For the text-containing cell, return its midpoint in (X, Y) coordinate format. 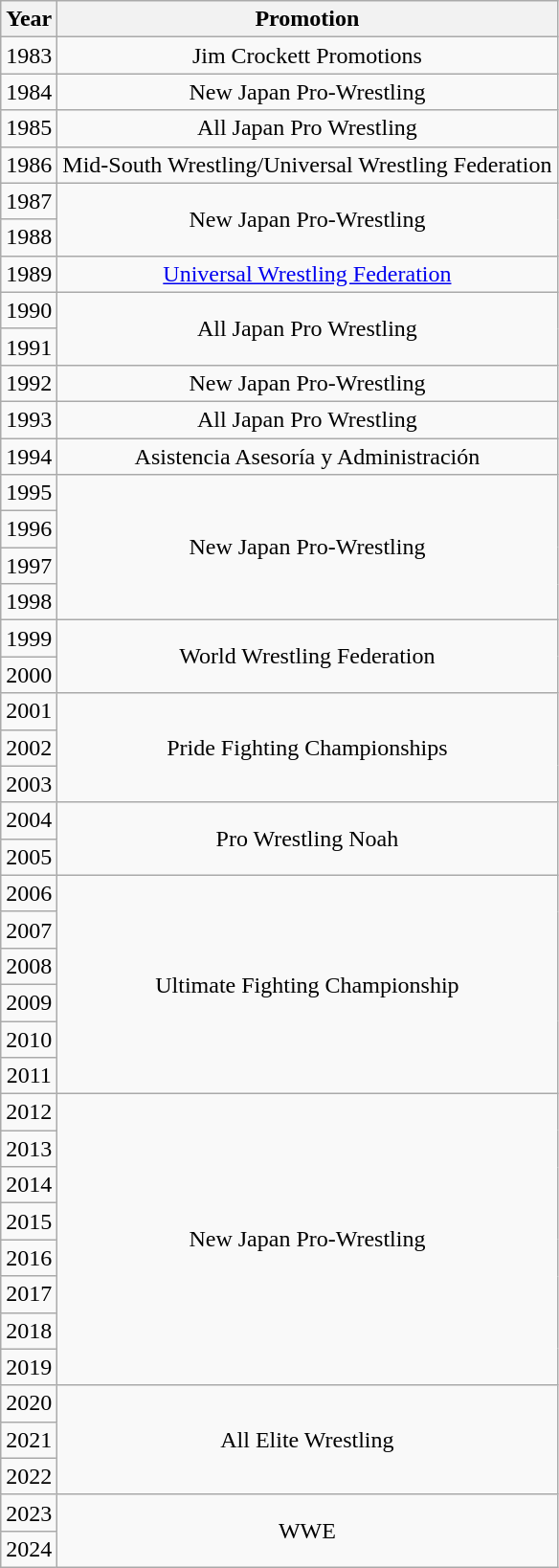
1985 (29, 128)
2012 (29, 1112)
1994 (29, 457)
1991 (29, 347)
Pro Wrestling Noah (307, 839)
Asistencia Asesoría y Administración (307, 457)
2015 (29, 1221)
2017 (29, 1294)
2004 (29, 820)
WWE (307, 1531)
2010 (29, 1039)
1993 (29, 419)
1984 (29, 92)
2001 (29, 711)
World Wrestling Federation (307, 657)
1987 (29, 201)
2018 (29, 1331)
1990 (29, 310)
2008 (29, 966)
1999 (29, 638)
2005 (29, 857)
Pride Fighting Championships (307, 748)
2021 (29, 1440)
2014 (29, 1185)
1998 (29, 602)
1989 (29, 274)
2016 (29, 1258)
2003 (29, 784)
2024 (29, 1549)
1997 (29, 566)
2006 (29, 893)
Universal Wrestling Federation (307, 274)
1986 (29, 165)
2000 (29, 675)
Ultimate Fighting Championship (307, 984)
2009 (29, 1002)
2011 (29, 1076)
2023 (29, 1512)
1992 (29, 383)
2022 (29, 1476)
All Elite Wrestling (307, 1440)
2019 (29, 1367)
2013 (29, 1149)
Year (29, 19)
Mid-South Wrestling/Universal Wrestling Federation (307, 165)
1996 (29, 529)
2020 (29, 1403)
2007 (29, 930)
1995 (29, 493)
1988 (29, 237)
2002 (29, 748)
Promotion (307, 19)
Jim Crockett Promotions (307, 56)
1983 (29, 56)
